Identify which cell holds the provided text, then report its [x, y] central coordinate. 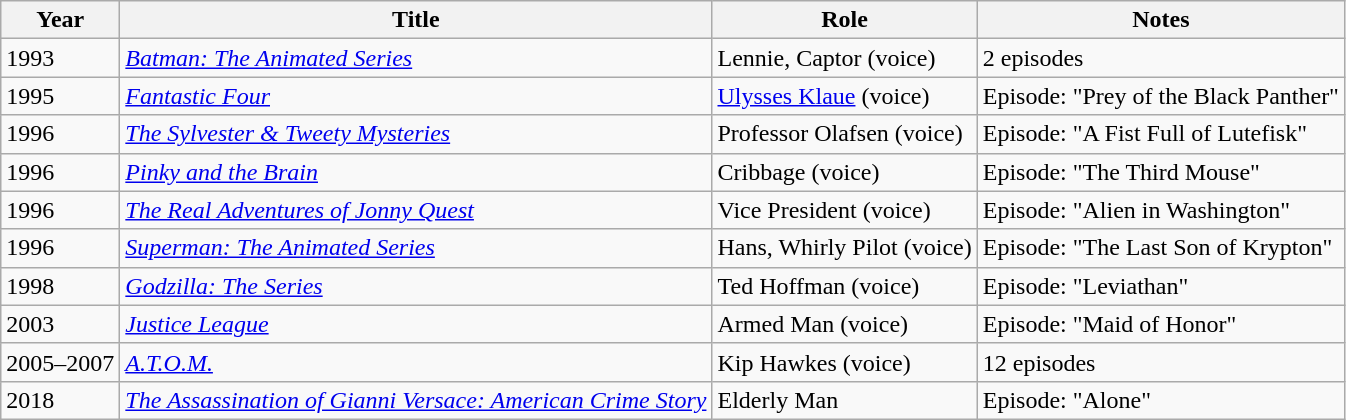
1998 [60, 286]
The Real Adventures of Jonny Quest [416, 210]
A.T.O.M. [416, 362]
Episode: "Leviathan" [1160, 286]
Ted Hoffman (voice) [844, 286]
Godzilla: The Series [416, 286]
Episode: "Maid of Honor" [1160, 324]
Notes [1160, 20]
2 episodes [1160, 58]
1993 [60, 58]
Episode: "A Fist Full of Lutefisk" [1160, 134]
2005–2007 [60, 362]
Armed Man (voice) [844, 324]
The Sylvester & Tweety Mysteries [416, 134]
Elderly Man [844, 400]
Professor Olafsen (voice) [844, 134]
Pinky and the Brain [416, 172]
Year [60, 20]
Hans, Whirly Pilot (voice) [844, 248]
2003 [60, 324]
Fantastic Four [416, 96]
12 episodes [1160, 362]
The Assassination of Gianni Versace: American Crime Story [416, 400]
Superman: The Animated Series [416, 248]
Episode: "The Last Son of Krypton" [1160, 248]
Vice President (voice) [844, 210]
Ulysses Klaue (voice) [844, 96]
Lennie, Captor (voice) [844, 58]
Episode: "Alone" [1160, 400]
Role [844, 20]
Kip Hawkes (voice) [844, 362]
2018 [60, 400]
Justice League [416, 324]
Cribbage (voice) [844, 172]
Episode: "Prey of the Black Panther" [1160, 96]
Episode: "The Third Mouse" [1160, 172]
Episode: "Alien in Washington" [1160, 210]
Title [416, 20]
Batman: The Animated Series [416, 58]
1995 [60, 96]
